Provide the (X, Y) coordinate of the cell's center where the given text is located.  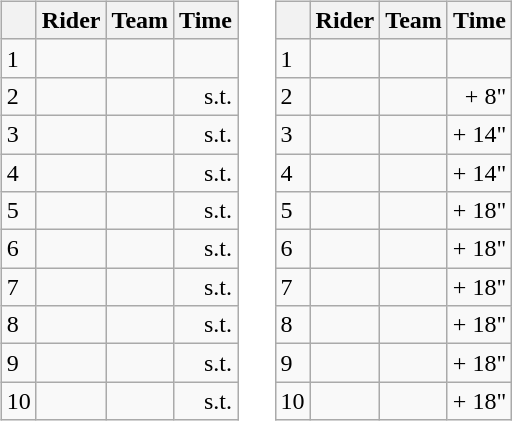
+ 8" (479, 96)
